Return (x, y) of the center of cell containing provided text 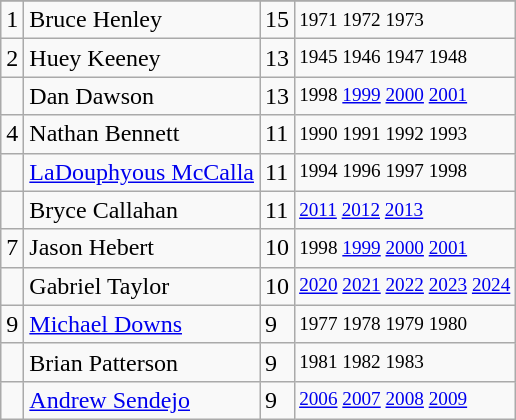
LaDouphyous McCalla (142, 172)
Bryce Callahan (142, 210)
7 (12, 248)
Dan Dawson (142, 96)
1977 1978 1979 1980 (405, 324)
1945 1946 1947 1948 (405, 58)
1990 1991 1992 1993 (405, 134)
Jason Hebert (142, 248)
1 (12, 20)
4 (12, 134)
Bruce Henley (142, 20)
1971 1972 1973 (405, 20)
Gabriel Taylor (142, 286)
Andrew Sendejo (142, 400)
Brian Patterson (142, 362)
2020 2021 2022 2023 2024 (405, 286)
Huey Keeney (142, 58)
2 (12, 58)
Michael Downs (142, 324)
1994 1996 1997 1998 (405, 172)
1981 1982 1983 (405, 362)
2011 2012 2013 (405, 210)
15 (278, 20)
2006 2007 2008 2009 (405, 400)
Nathan Bennett (142, 134)
